Return the [X, Y] coordinate for the center point of the cell that contains the specified text.  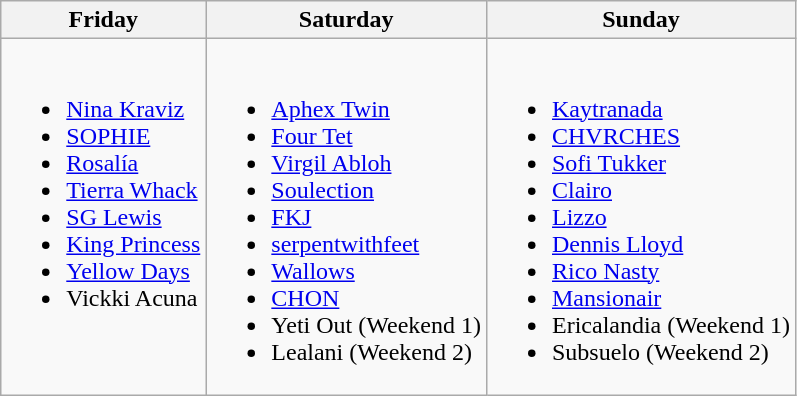
Sunday [640, 20]
Aphex TwinFour TetVirgil AblohSoulectionFKJserpentwithfeetWallowsCHONYeti Out (Weekend 1)Lealani (Weekend 2) [346, 217]
Saturday [346, 20]
Nina KravizSOPHIERosalíaTierra WhackSG LewisKing PrincessYellow DaysVickki Acuna [104, 217]
Friday [104, 20]
KaytranadaCHVRCHESSofi TukkerClairoLizzoDennis LloydRico NastyMansionairEricalandia (Weekend 1)Subsuelo (Weekend 2) [640, 217]
